Return the (x, y) coordinate for the center point of the cell that contains the specified text.  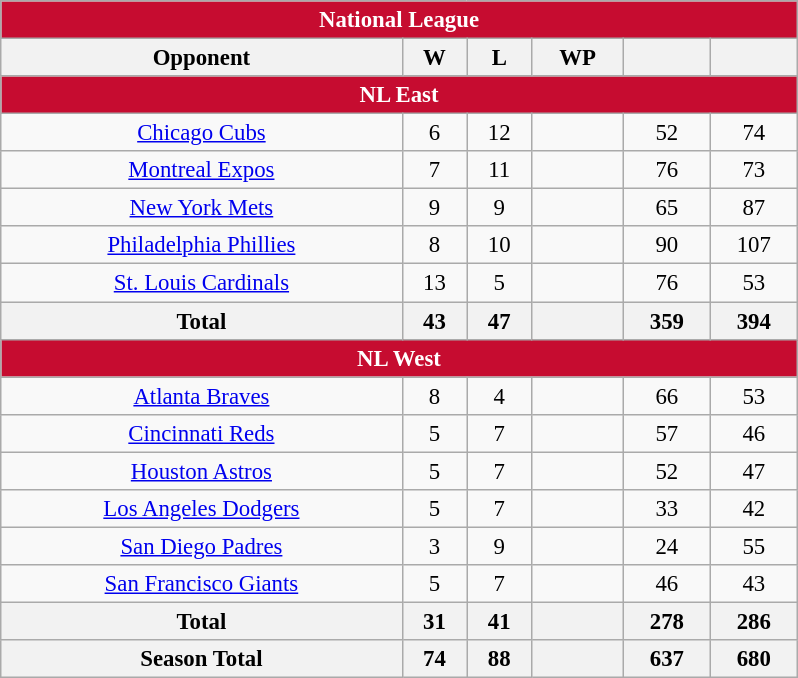
3 (434, 546)
National League (399, 20)
Chicago Cubs (202, 133)
359 (666, 321)
NL East (399, 95)
87 (754, 208)
42 (754, 508)
6 (434, 133)
Philadelphia Phillies (202, 245)
394 (754, 321)
Cincinnati Reds (202, 433)
57 (666, 433)
NL West (399, 358)
San Francisco Giants (202, 584)
31 (434, 621)
73 (754, 170)
286 (754, 621)
107 (754, 245)
66 (666, 396)
65 (666, 208)
San Diego Padres (202, 546)
Atlanta Braves (202, 396)
24 (666, 546)
Montreal Expos (202, 170)
33 (666, 508)
278 (666, 621)
13 (434, 283)
11 (500, 170)
WP (578, 57)
Houston Astros (202, 471)
680 (754, 659)
4 (500, 396)
Opponent (202, 57)
90 (666, 245)
88 (500, 659)
55 (754, 546)
Los Angeles Dodgers (202, 508)
W (434, 57)
L (500, 57)
New York Mets (202, 208)
St. Louis Cardinals (202, 283)
637 (666, 659)
Season Total (202, 659)
41 (500, 621)
12 (500, 133)
10 (500, 245)
